Return the [x, y] coordinate for the center point of the cell that contains the specified text.  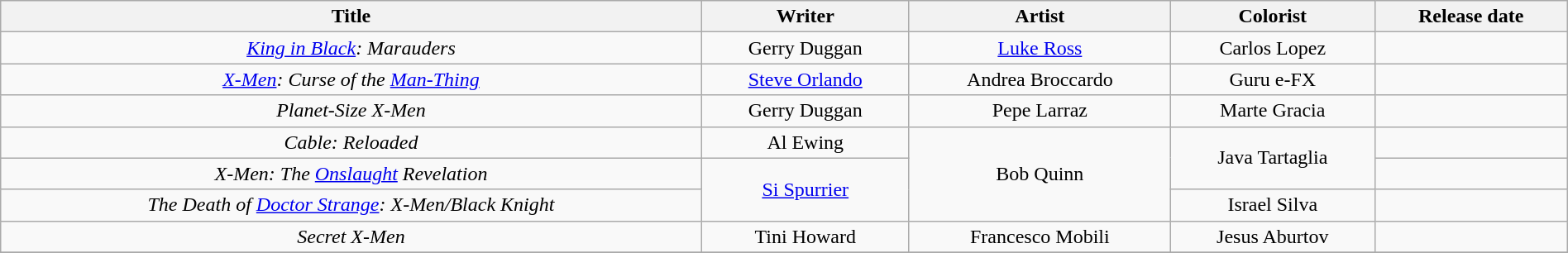
Bob Quinn [1040, 174]
Cable: Reloaded [351, 142]
Al Ewing [806, 142]
Si Spurrier [806, 189]
X-Men: Curse of the Man-Thing [351, 79]
Jesus Aburtov [1272, 236]
X-Men: The Onslaught Revelation [351, 174]
Pepe Larraz [1040, 111]
Guru e-FX [1272, 79]
The Death of Doctor Strange: X-Men/Black Knight [351, 205]
Java Tartaglia [1272, 158]
Carlos Lopez [1272, 48]
Steve Orlando [806, 79]
Colorist [1272, 17]
Israel Silva [1272, 205]
Francesco Mobili [1040, 236]
Andrea Broccardo [1040, 79]
King in Black: Marauders [351, 48]
Writer [806, 17]
Release date [1470, 17]
Marte Gracia [1272, 111]
Secret X-Men [351, 236]
Planet-Size X-Men [351, 111]
Title [351, 17]
Tini Howard [806, 236]
Artist [1040, 17]
Luke Ross [1040, 48]
